Determine the [x, y] coordinate at the center of the cell enclosing the given text.  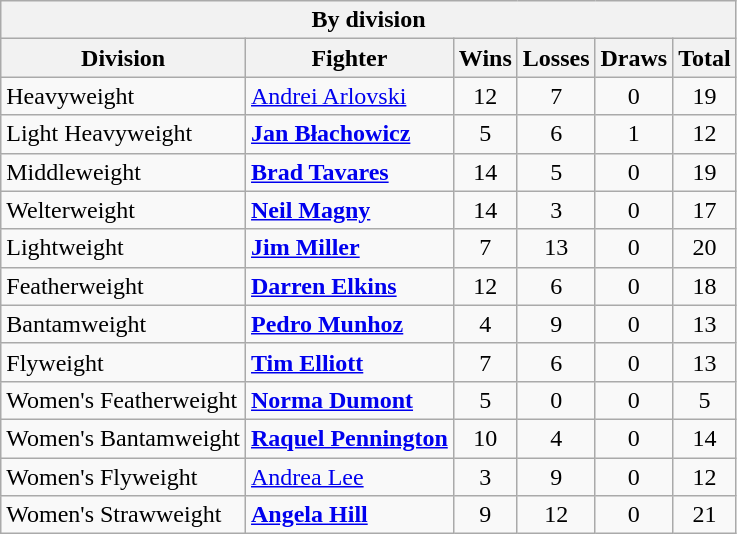
By division [369, 20]
20 [705, 248]
Welterweight [124, 210]
Featherweight [124, 286]
Women's Bantamweight [124, 438]
Women's Strawweight [124, 515]
Women's Flyweight [124, 477]
1 [634, 134]
Andrea Lee [350, 477]
17 [705, 210]
Jan Błachowicz [350, 134]
21 [705, 515]
Losses [556, 58]
Total [705, 58]
Pedro Munhoz [350, 324]
Brad Tavares [350, 172]
Angela Hill [350, 515]
10 [485, 438]
Jim Miller [350, 248]
Heavyweight [124, 96]
Raquel Pennington [350, 438]
Tim Elliott [350, 362]
Darren Elkins [350, 286]
Bantamweight [124, 324]
Light Heavyweight [124, 134]
Lightweight [124, 248]
Neil Magny [350, 210]
Draws [634, 58]
Middleweight [124, 172]
Andrei Arlovski [350, 96]
Norma Dumont [350, 400]
Fighter [350, 58]
Wins [485, 58]
Division [124, 58]
Women's Featherweight [124, 400]
Flyweight [124, 362]
18 [705, 286]
